Output the [X, Y] coordinate of the center of the cell containing the given text.  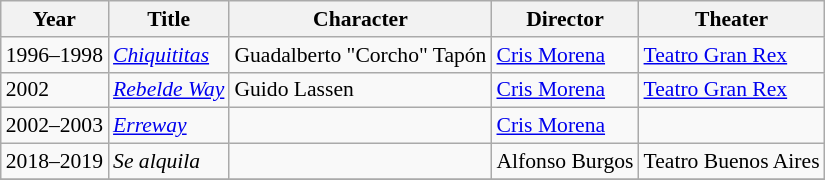
Director [564, 19]
Guido Lassen [360, 90]
Alfonso Burgos [564, 162]
Rebelde Way [168, 90]
Se alquila [168, 162]
Chiquititas [168, 55]
Character [360, 19]
2002 [54, 90]
Erreway [168, 126]
Theater [732, 19]
Year [54, 19]
2002–2003 [54, 126]
2018–2019 [54, 162]
Guadalberto "Corcho" Tapón [360, 55]
Title [168, 19]
1996–1998 [54, 55]
Teatro Buenos Aires [732, 162]
